Scan for the cell matching the given text and deliver its (X, Y) coordinate at center. 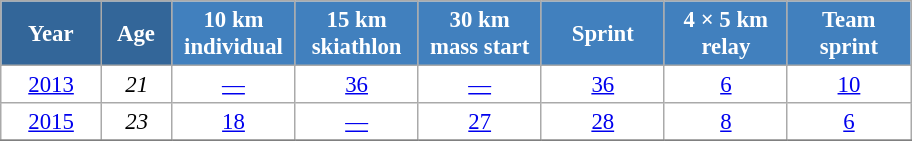
2015 (52, 122)
15 km skiathlon (356, 34)
Sprint (602, 34)
Year (52, 34)
4 × 5 km relay (726, 34)
10 km individual (234, 34)
21 (136, 85)
2013 (52, 85)
28 (602, 122)
Team sprint (848, 34)
10 (848, 85)
23 (136, 122)
30 km mass start (480, 34)
27 (480, 122)
8 (726, 122)
18 (234, 122)
Age (136, 34)
